For the text-containing cell, return its midpoint in [X, Y] coordinate format. 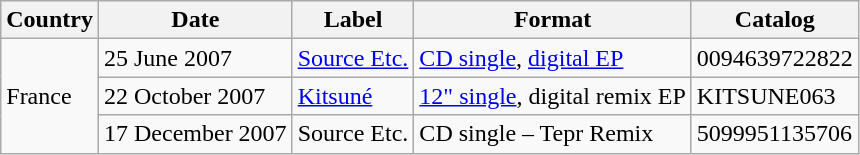
Kitsuné [353, 96]
Date [195, 20]
22 October 2007 [195, 96]
Catalog [774, 20]
5099951135706 [774, 134]
Label [353, 20]
0094639722822 [774, 58]
France [50, 96]
25 June 2007 [195, 58]
KITSUNE063 [774, 96]
CD single, digital EP [553, 58]
Country [50, 20]
17 December 2007 [195, 134]
Format [553, 20]
12" single, digital remix EP [553, 96]
CD single – Tepr Remix [553, 134]
